Determine the (x, y) coordinate at the center of the cell enclosing the given text.  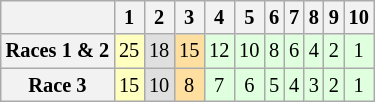
18 (159, 51)
Races 1 & 2 (58, 51)
25 (129, 51)
Race 3 (58, 85)
12 (219, 51)
9 (334, 17)
